For the text-containing cell, return its midpoint in (X, Y) coordinate format. 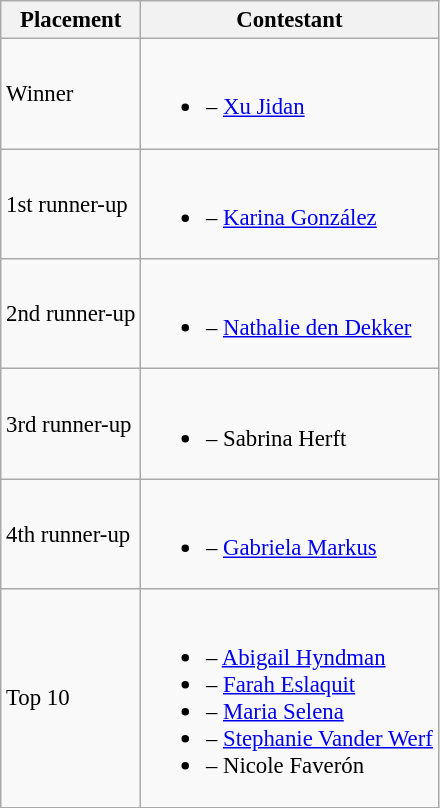
1st runner-up (71, 204)
Contestant (290, 20)
Top 10 (71, 698)
– Abigail Hyndman – Farah Eslaquit – Maria Selena – Stephanie Vander Werf – Nicole Faverón (290, 698)
3rd runner-up (71, 424)
2nd runner-up (71, 314)
Placement (71, 20)
– Nathalie den Dekker (290, 314)
– Xu Jidan (290, 94)
– Karina González (290, 204)
Winner (71, 94)
– Sabrina Herft (290, 424)
– Gabriela Markus (290, 534)
4th runner-up (71, 534)
